Provide the (X, Y) coordinate of the cell's center where the given text is located.  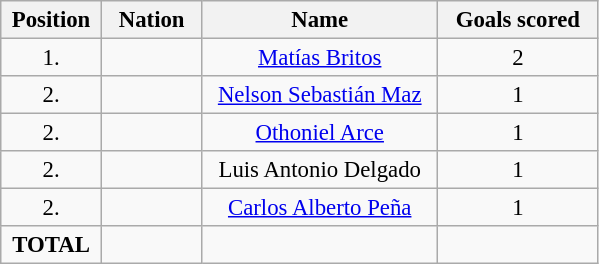
Matías Britos (320, 58)
Luis Antonio Delgado (320, 170)
Nelson Sebastián Maz (320, 95)
Name (320, 20)
Position (52, 20)
2 (518, 58)
Nation (152, 20)
1. (52, 58)
TOTAL (52, 245)
Carlos Alberto Peña (320, 208)
Othoniel Arce (320, 133)
Goals scored (518, 20)
